Search for the cell housing the specified text and yield its [x, y] center coordinate. 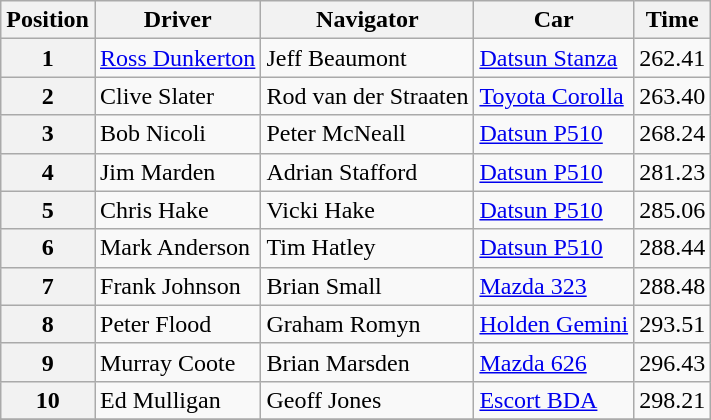
Frank Johnson [177, 286]
Ed Mulligan [177, 400]
288.48 [672, 286]
Time [672, 20]
Mark Anderson [177, 248]
293.51 [672, 324]
Brian Marsden [368, 362]
Ross Dunkerton [177, 58]
Jim Marden [177, 172]
Graham Romyn [368, 324]
Rod van der Straaten [368, 96]
3 [48, 134]
Mazda 626 [554, 362]
281.23 [672, 172]
Holden Gemini [554, 324]
296.43 [672, 362]
288.44 [672, 248]
Jeff Beaumont [368, 58]
Brian Small [368, 286]
Datsun Stanza [554, 58]
Bob Nicoli [177, 134]
Navigator [368, 20]
Tim Hatley [368, 248]
Peter Flood [177, 324]
Position [48, 20]
Vicki Hake [368, 210]
Peter McNeall [368, 134]
10 [48, 400]
Adrian Stafford [368, 172]
7 [48, 286]
Toyota Corolla [554, 96]
Car [554, 20]
1 [48, 58]
Murray Coote [177, 362]
285.06 [672, 210]
4 [48, 172]
262.41 [672, 58]
Clive Slater [177, 96]
Chris Hake [177, 210]
268.24 [672, 134]
263.40 [672, 96]
8 [48, 324]
298.21 [672, 400]
Mazda 323 [554, 286]
2 [48, 96]
Geoff Jones [368, 400]
9 [48, 362]
6 [48, 248]
Driver [177, 20]
5 [48, 210]
Escort BDA [554, 400]
